Pinpoint the cell where the given text exists, returning its [X, Y] midpoint coordinate. 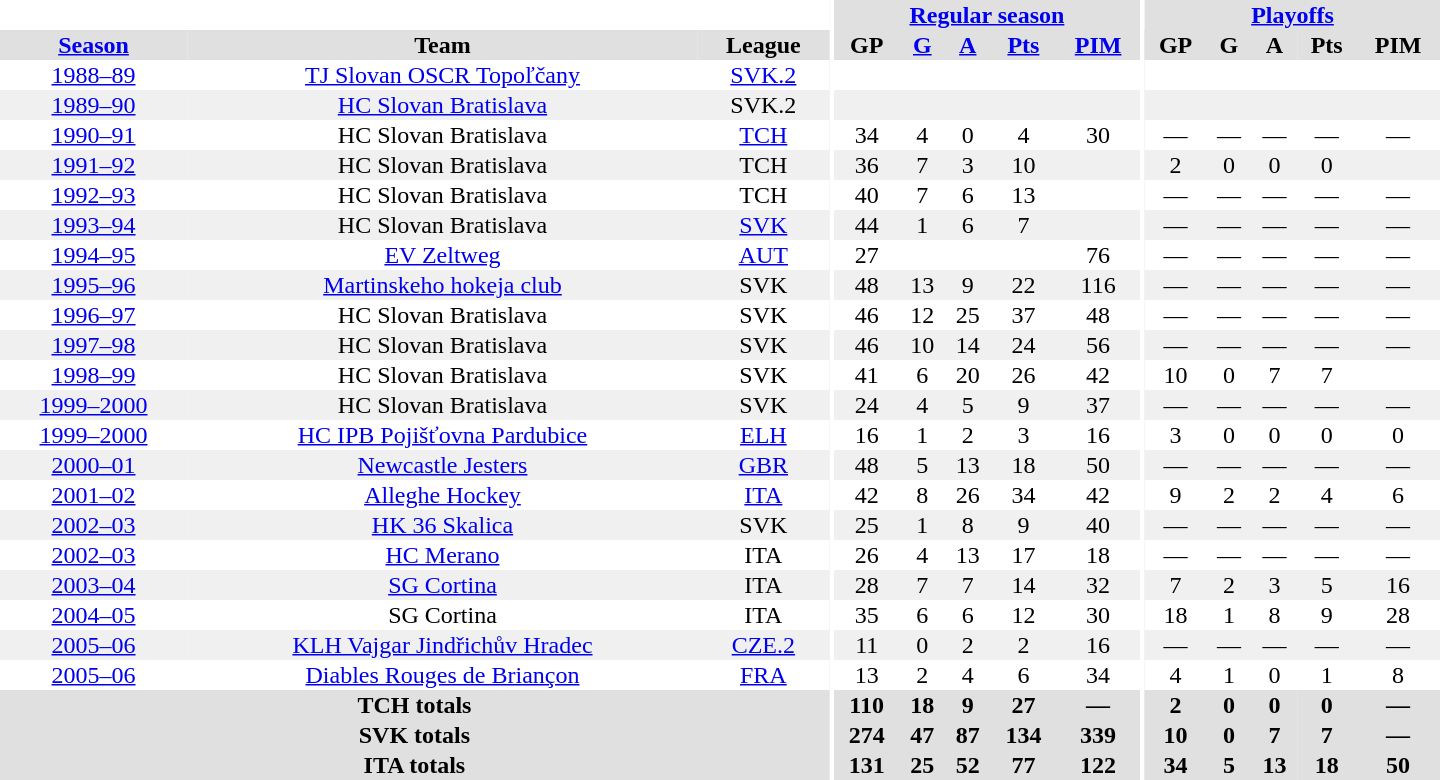
76 [1098, 255]
2001–02 [94, 495]
Alleghe Hockey [442, 495]
20 [968, 375]
HC Merano [442, 555]
Season [94, 45]
1997–98 [94, 345]
1992–93 [94, 195]
TJ Slovan OSCR Topoľčany [442, 75]
17 [1024, 555]
KLH Vajgar Jindřichův Hradec [442, 645]
Playoffs [1292, 15]
1993–94 [94, 225]
1991–92 [94, 165]
87 [968, 735]
131 [867, 765]
League [764, 45]
116 [1098, 285]
134 [1024, 735]
Diables Rouges de Briançon [442, 675]
32 [1098, 585]
36 [867, 165]
11 [867, 645]
CZE.2 [764, 645]
2003–04 [94, 585]
SVK totals [414, 735]
339 [1098, 735]
44 [867, 225]
274 [867, 735]
TCH totals [414, 705]
1995–96 [94, 285]
ELH [764, 435]
2000–01 [94, 465]
22 [1024, 285]
1989–90 [94, 105]
1996–97 [94, 315]
41 [867, 375]
EV Zeltweg [442, 255]
1994–95 [94, 255]
AUT [764, 255]
47 [922, 735]
52 [968, 765]
Martinskeho hokeja club [442, 285]
1990–91 [94, 135]
1998–99 [94, 375]
GBR [764, 465]
Regular season [987, 15]
2004–05 [94, 615]
Team [442, 45]
77 [1024, 765]
ITA totals [414, 765]
HC IPB Pojišťovna Pardubice [442, 435]
35 [867, 615]
Newcastle Jesters [442, 465]
122 [1098, 765]
FRA [764, 675]
1988–89 [94, 75]
110 [867, 705]
HK 36 Skalica [442, 525]
56 [1098, 345]
